From the cell containing the given text, extract its center point as (X, Y) coordinate. 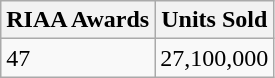
47 (78, 58)
27,100,000 (214, 58)
Units Sold (214, 20)
RIAA Awards (78, 20)
